Return [x, y] of the center of cell containing provided text 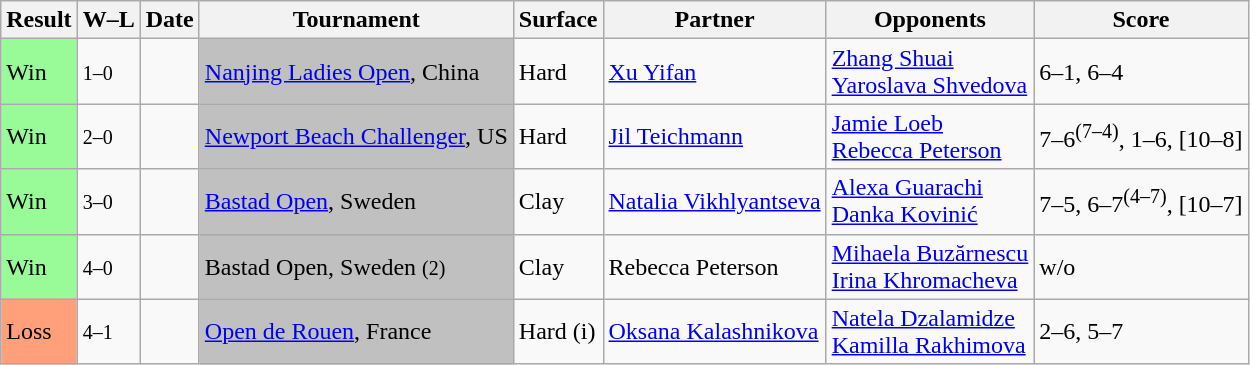
Loss [39, 332]
Natela Dzalamidze Kamilla Rakhimova [930, 332]
4–1 [108, 332]
Mihaela Buzărnescu Irina Khromacheva [930, 266]
Surface [558, 20]
Newport Beach Challenger, US [356, 136]
W–L [108, 20]
Date [170, 20]
3–0 [108, 202]
7–6(7–4), 1–6, [10–8] [1141, 136]
w/o [1141, 266]
Partner [714, 20]
Zhang Shuai Yaroslava Shvedova [930, 72]
Xu Yifan [714, 72]
Open de Rouen, France [356, 332]
Oksana Kalashnikova [714, 332]
Rebecca Peterson [714, 266]
Score [1141, 20]
Natalia Vikhlyantseva [714, 202]
Nanjing Ladies Open, China [356, 72]
2–0 [108, 136]
4–0 [108, 266]
Result [39, 20]
Jil Teichmann [714, 136]
7–5, 6–7(4–7), [10–7] [1141, 202]
Hard (i) [558, 332]
2–6, 5–7 [1141, 332]
Bastad Open, Sweden (2) [356, 266]
Tournament [356, 20]
Alexa Guarachi Danka Kovinić [930, 202]
1–0 [108, 72]
Bastad Open, Sweden [356, 202]
Opponents [930, 20]
Jamie Loeb Rebecca Peterson [930, 136]
6–1, 6–4 [1141, 72]
